Locate the cell with the specified text and output its (X, Y) center coordinate. 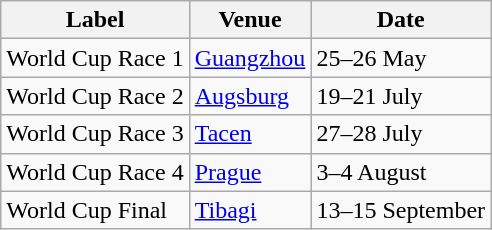
World Cup Race 4 (95, 172)
Date (401, 20)
World Cup Race 1 (95, 58)
Venue (250, 20)
Label (95, 20)
Augsburg (250, 96)
Guangzhou (250, 58)
3–4 August (401, 172)
13–15 September (401, 210)
World Cup Race 3 (95, 134)
Tacen (250, 134)
World Cup Race 2 (95, 96)
World Cup Final (95, 210)
27–28 July (401, 134)
Tibagi (250, 210)
Prague (250, 172)
25–26 May (401, 58)
19–21 July (401, 96)
